Identify which cell holds the provided text, then report its [X, Y] central coordinate. 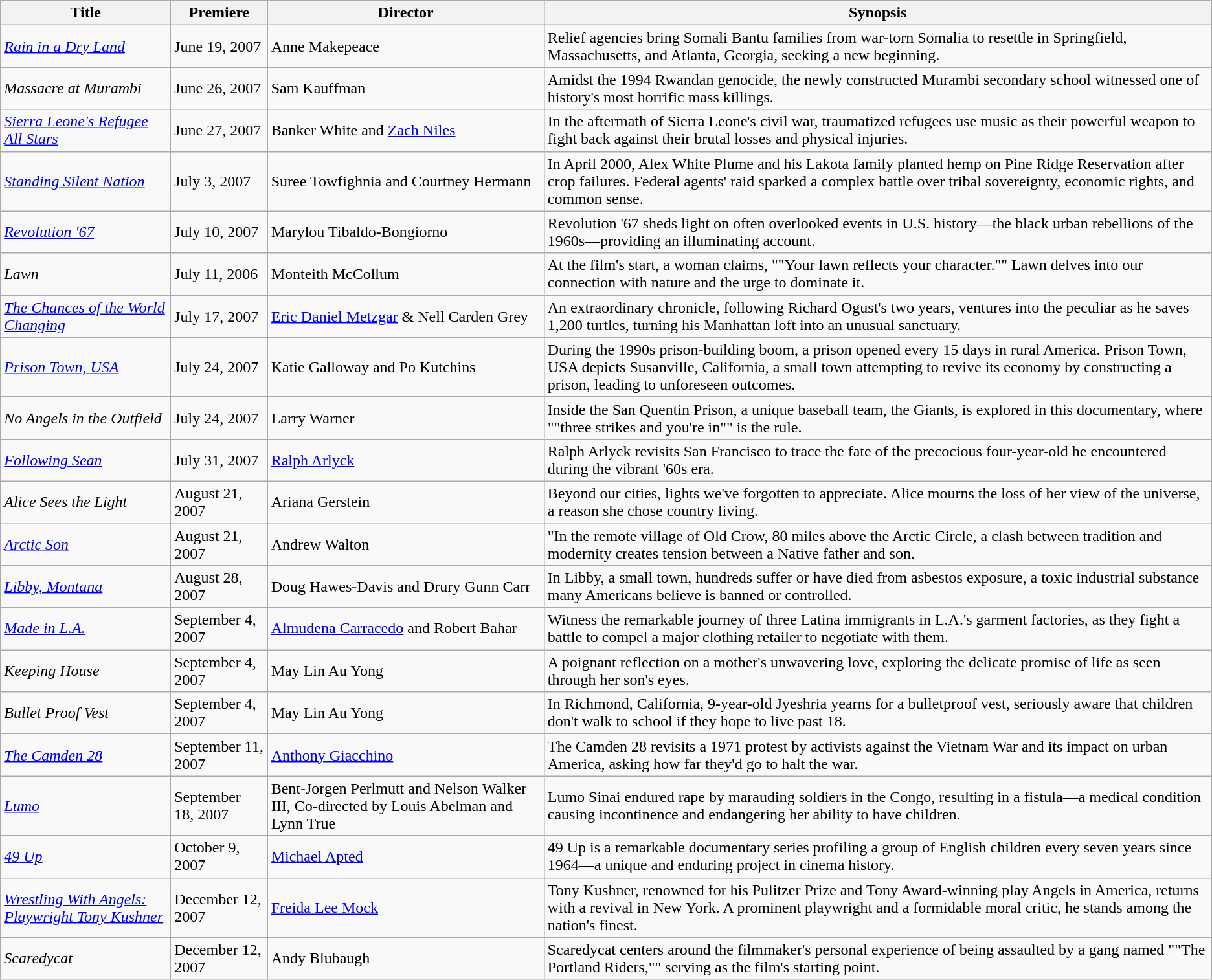
Lawn [85, 274]
June 26, 2007 [219, 88]
The Chances of the World Changing [85, 316]
Bent-Jorgen Perlmutt and Nelson Walker III, Co-directed by Louis Abelman and Lynn True [405, 806]
Freida Lee Mock [405, 908]
Larry Warner [405, 418]
July 31, 2007 [219, 460]
September 11, 2007 [219, 755]
The Camden 28 revisits a 1971 protest by activists against the Vietnam War and its impact on urban America, asking how far they'd go to halt the war. [878, 755]
Revolution '67 sheds light on often overlooked events in U.S. history—the black urban rebellions of the 1960s—providing an illuminating account. [878, 232]
Ariana Gerstein [405, 502]
Banker White and Zach Niles [405, 131]
Director [405, 13]
Monteith McCollum [405, 274]
Andy Blubaugh [405, 958]
49 Up [85, 857]
Marylou Tibaldo-Bongiorno [405, 232]
Prison Town, USA [85, 367]
Revolution '67 [85, 232]
Sam Kauffman [405, 88]
Alice Sees the Light [85, 502]
Massacre at Murambi [85, 88]
July 11, 2006 [219, 274]
Beyond our cities, lights we've forgotten to appreciate. Alice mourns the loss of her view of the universe, a reason she chose country living. [878, 502]
Ralph Arlyck revisits San Francisco to trace the fate of the precocious four-year-old he encountered during the vibrant '60s era. [878, 460]
June 27, 2007 [219, 131]
Title [85, 13]
September 18, 2007 [219, 806]
Anthony Giacchino [405, 755]
Made in L.A. [85, 629]
Amidst the 1994 Rwandan genocide, the newly constructed Murambi secondary school witnessed one of history's most horrific mass killings. [878, 88]
Doug Hawes-Davis and Drury Gunn Carr [405, 586]
July 10, 2007 [219, 232]
At the film's start, a woman claims, ""Your lawn reflects your character."" Lawn delves into our connection with nature and the urge to dominate it. [878, 274]
Anne Makepeace [405, 47]
Eric Daniel Metzgar & Nell Carden Grey [405, 316]
The Camden 28 [85, 755]
Wrestling With Angels: Playwright Tony Kushner [85, 908]
Sierra Leone's Refugee All Stars [85, 131]
June 19, 2007 [219, 47]
Keeping House [85, 671]
Katie Galloway and Po Kutchins [405, 367]
Andrew Walton [405, 544]
Arctic Son [85, 544]
July 17, 2007 [219, 316]
Premiere [219, 13]
Suree Towfighnia and Courtney Hermann [405, 181]
No Angels in the Outfield [85, 418]
A poignant reflection on a mother's unwavering love, exploring the delicate promise of life as seen through her son's eyes. [878, 671]
Bullet Proof Vest [85, 713]
Synopsis [878, 13]
Lumo [85, 806]
Almudena Carracedo and Robert Bahar [405, 629]
July 3, 2007 [219, 181]
Standing Silent Nation [85, 181]
Michael Apted [405, 857]
Libby, Montana [85, 586]
August 28, 2007 [219, 586]
Scaredycat [85, 958]
Rain in a Dry Land [85, 47]
Following Sean [85, 460]
October 9, 2007 [219, 857]
Ralph Arlyck [405, 460]
